Return [X, Y] of the center of cell containing provided text 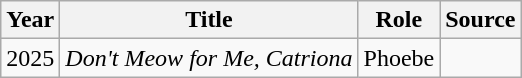
Title [209, 20]
Phoebe [399, 58]
Role [399, 20]
Source [480, 20]
2025 [30, 58]
Don't Meow for Me, Catriona [209, 58]
Year [30, 20]
